Find where the given text appears and provide that cell's center as (X, Y) coordinate. 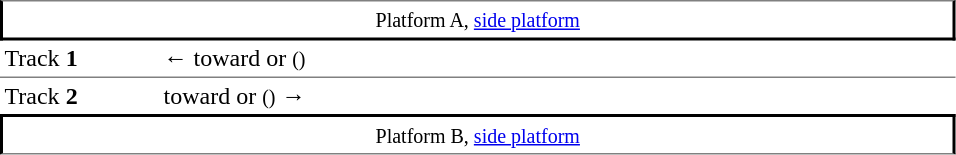
Platform B, side platform (478, 134)
Track 2 (80, 96)
Track 1 (80, 59)
toward or () → (557, 96)
← toward or () (557, 59)
Platform A, side platform (478, 20)
